Find where the given text appears and provide that cell's center as (x, y) coordinate. 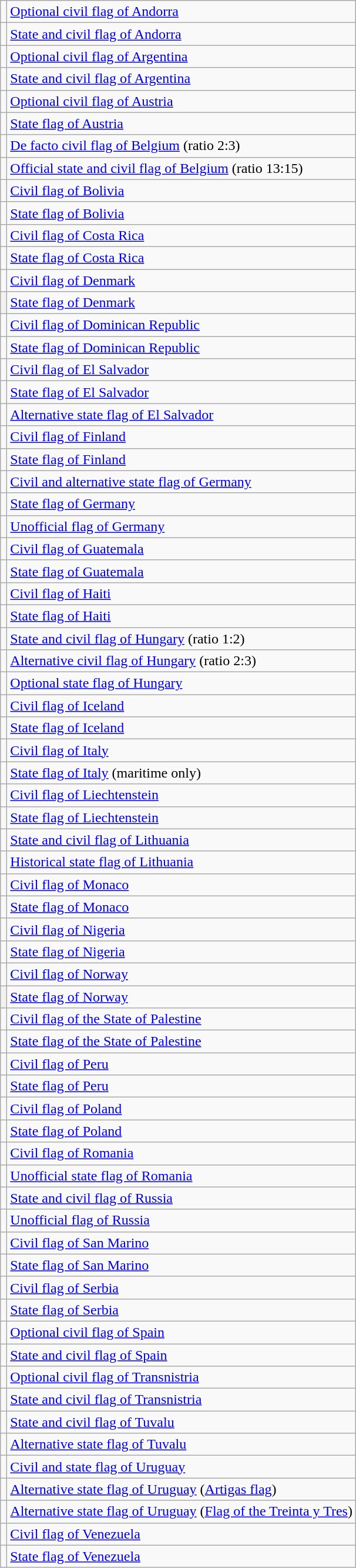
State flag of Finland (182, 459)
Optional civil flag of Transnistria (182, 1377)
Civil flag of Liechtenstein (182, 795)
Civil flag of Guatemala (182, 549)
State flag of El Salvador (182, 392)
State flag of Nigeria (182, 952)
State and civil flag of Tuvalu (182, 1422)
Civil flag of Haiti (182, 593)
Unofficial flag of Germany (182, 526)
State and civil flag of Argentina (182, 79)
State flag of San Marino (182, 1265)
Alternative state flag of Tuvalu (182, 1444)
State flag of Dominican Republic (182, 348)
Alternative state flag of Uruguay (Flag of the Treinta y Tres) (182, 1512)
State flag of Haiti (182, 616)
Historical state flag of Lithuania (182, 862)
Civil flag of Dominican Republic (182, 325)
Optional civil flag of Argentina (182, 56)
Unofficial flag of Russia (182, 1220)
State flag of Italy (maritime only) (182, 773)
Optional state flag of Hungary (182, 683)
Civil flag of Finland (182, 437)
Optional civil flag of Spain (182, 1332)
Official state and civil flag of Belgium (ratio 13:15) (182, 168)
Optional civil flag of Austria (182, 101)
Unofficial state flag of Romania (182, 1176)
State and civil flag of Lithuania (182, 840)
State flag of Austria (182, 124)
Civil flag of Romania (182, 1153)
State flag of Denmark (182, 303)
Civil flag of the State of Palestine (182, 1019)
Civil flag of Costa Rica (182, 235)
Civil flag of Venezuela (182, 1534)
Alternative civil flag of Hungary (ratio 2:3) (182, 661)
State flag of Iceland (182, 728)
State flag of Poland (182, 1131)
State and civil flag of Hungary (ratio 1:2) (182, 638)
Civil flag of San Marino (182, 1243)
Civil and state flag of Uruguay (182, 1467)
Optional civil flag of Andorra (182, 12)
State flag of the State of Palestine (182, 1042)
Civil flag of Bolivia (182, 191)
Civil flag of Peru (182, 1064)
Civil flag of El Salvador (182, 370)
State flag of Costa Rica (182, 258)
State and civil flag of Transnistria (182, 1400)
Civil flag of Monaco (182, 885)
State and civil flag of Spain (182, 1355)
State flag of Liechtenstein (182, 818)
State flag of Germany (182, 504)
Civil and alternative state flag of Germany (182, 482)
Alternative state flag of El Salvador (182, 415)
State flag of Guatemala (182, 571)
Civil flag of Iceland (182, 706)
Civil flag of Norway (182, 974)
State and civil flag of Russia (182, 1198)
Civil flag of Serbia (182, 1287)
State flag of Monaco (182, 907)
De facto civil flag of Belgium (ratio 2:3) (182, 146)
Civil flag of Denmark (182, 281)
State flag of Bolivia (182, 213)
Civil flag of Nigeria (182, 929)
State flag of Serbia (182, 1310)
Civil flag of Poland (182, 1109)
State flag of Peru (182, 1086)
State and civil flag of Andorra (182, 34)
Civil flag of Italy (182, 750)
State flag of Venezuela (182, 1556)
State flag of Norway (182, 997)
Alternative state flag of Uruguay (Artigas flag) (182, 1489)
